Pinpoint the cell where the given text exists, returning its [x, y] midpoint coordinate. 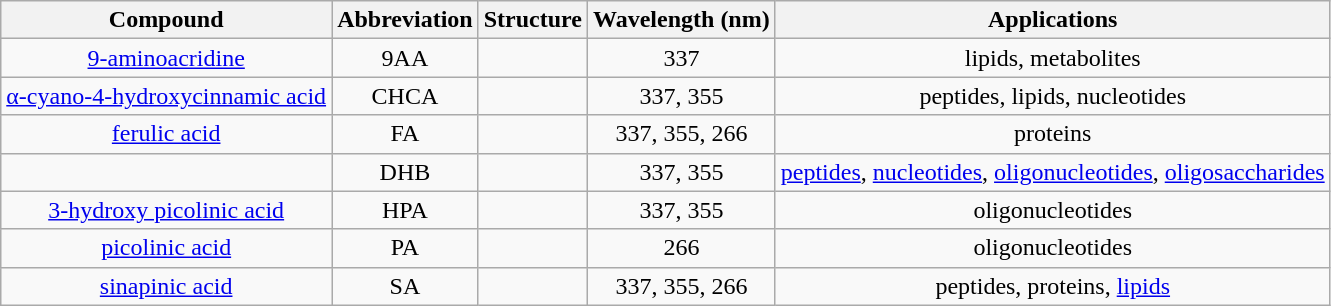
peptides, nucleotides, oligonucleotides, oligosaccharides [1052, 172]
Structure [532, 20]
proteins [1052, 134]
CHCA [406, 96]
picolinic acid [166, 248]
SA [406, 286]
3-hydroxy picolinic acid [166, 210]
peptides, lipids, nucleotides [1052, 96]
Applications [1052, 20]
peptides, proteins, lipids [1052, 286]
Wavelength (nm) [682, 20]
266 [682, 248]
α-cyano-4-hydroxycinnamic acid [166, 96]
ferulic acid [166, 134]
9-aminoacridine [166, 58]
sinapinic acid [166, 286]
Compound [166, 20]
DHB [406, 172]
PA [406, 248]
9AA [406, 58]
HPA [406, 210]
Abbreviation [406, 20]
FA [406, 134]
337 [682, 58]
lipids, metabolites [1052, 58]
